Identify which cell holds the provided text, then report its [x, y] central coordinate. 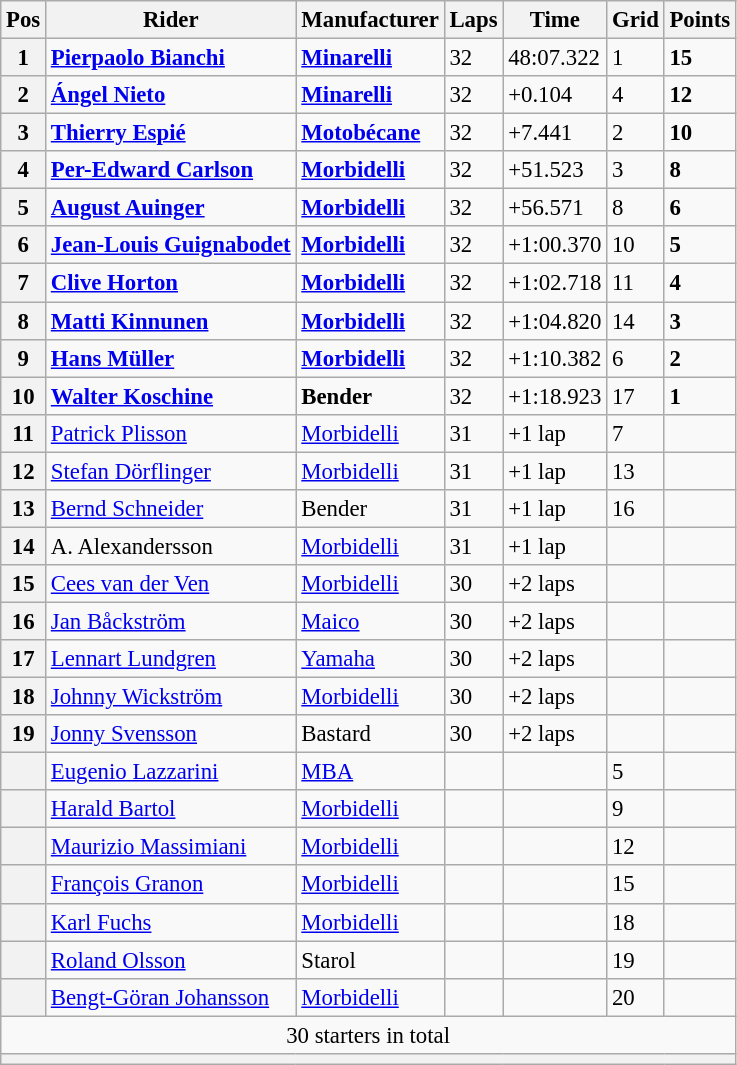
Cees van der Ven [171, 584]
Grid [636, 20]
Pierpaolo Bianchi [171, 58]
Bernd Schneider [171, 509]
Maico [370, 621]
Bastard [370, 734]
Yamaha [370, 659]
+56.571 [555, 208]
Patrick Plisson [171, 433]
20 [636, 997]
Motobécane [370, 133]
Walter Koschine [171, 396]
MBA [370, 772]
Karl Fuchs [171, 922]
Harald Bartol [171, 809]
Matti Kinnunen [171, 321]
Bengt-Göran Johansson [171, 997]
Ángel Nieto [171, 95]
Lennart Lundgren [171, 659]
Jan Båckström [171, 621]
+1:18.923 [555, 396]
François Granon [171, 885]
Johnny Wickström [171, 697]
+7.441 [555, 133]
+51.523 [555, 170]
+1:00.370 [555, 245]
A. Alexandersson [171, 546]
Maurizio Massimiani [171, 847]
Rider [171, 20]
Pos [24, 20]
+0.104 [555, 95]
Eugenio Lazzarini [171, 772]
Starol [370, 960]
Hans Müller [171, 358]
30 starters in total [368, 1035]
Laps [474, 20]
August Auinger [171, 208]
+1:02.718 [555, 283]
48:07.322 [555, 58]
Time [555, 20]
Thierry Espié [171, 133]
Jean-Louis Guignabodet [171, 245]
+1:04.820 [555, 321]
Stefan Dörflinger [171, 471]
Clive Horton [171, 283]
Points [700, 20]
Manufacturer [370, 20]
+1:10.382 [555, 358]
Jonny Svensson [171, 734]
Roland Olsson [171, 960]
Per-Edward Carlson [171, 170]
